Identify which cell holds the provided text, then report its [x, y] central coordinate. 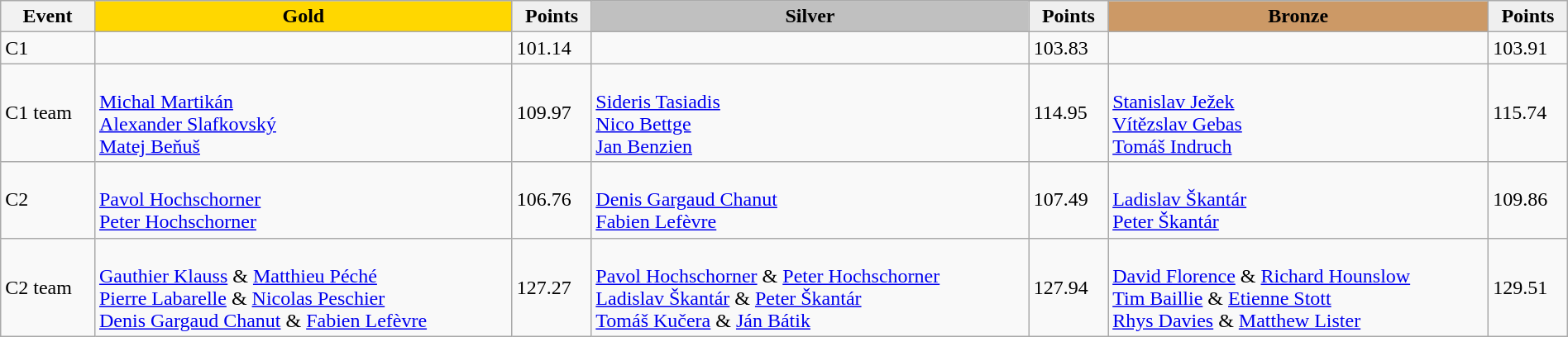
Pavol Hochschorner & Peter HochschornerLadislav Škantár & Peter ŠkantárTomáš Kučera & Ján Bátik [810, 287]
David Florence & Richard HounslowTim Baillie & Etienne StottRhys Davies & Matthew Lister [1298, 287]
Pavol HochschornerPeter Hochschorner [303, 200]
109.86 [1528, 200]
114.95 [1068, 112]
109.97 [552, 112]
Stanislav JežekVítězslav GebasTomáš Indruch [1298, 112]
Denis Gargaud ChanutFabien Lefèvre [810, 200]
Silver [810, 17]
103.91 [1528, 48]
127.27 [552, 287]
Event [48, 17]
Sideris TasiadisNico BettgeJan Benzien [810, 112]
103.83 [1068, 48]
C2 team [48, 287]
C1 team [48, 112]
Bronze [1298, 17]
115.74 [1528, 112]
106.76 [552, 200]
101.14 [552, 48]
Gold [303, 17]
127.94 [1068, 287]
C1 [48, 48]
129.51 [1528, 287]
Michal MartikánAlexander SlafkovskýMatej Beňuš [303, 112]
Gauthier Klauss & Matthieu PéchéPierre Labarelle & Nicolas PeschierDenis Gargaud Chanut & Fabien Lefèvre [303, 287]
Ladislav ŠkantárPeter Škantár [1298, 200]
107.49 [1068, 200]
C2 [48, 200]
